Output the [x, y] coordinate of the center of the cell containing the given text.  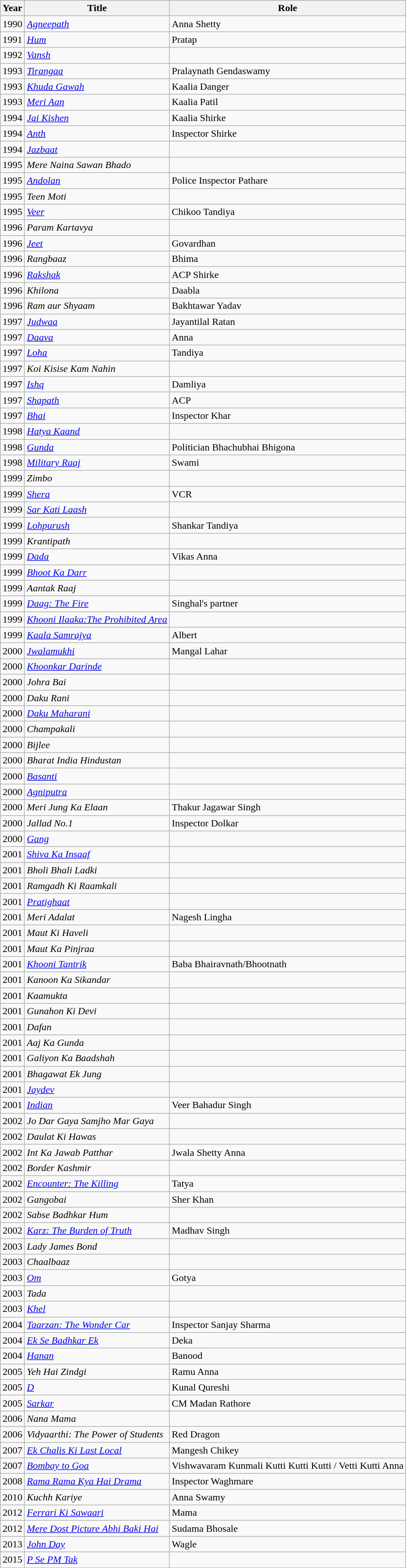
Yeh Hai Zindgi [97, 1372]
Gunda [97, 447]
Jallad No.1 [97, 823]
Swami [288, 463]
Jo Dar Gaya Samjho Mar Gaya [97, 1121]
Ek Chalis Ki Last Local [97, 1450]
Madhav Singh [288, 1231]
Maut Ka Pinjraa [97, 948]
Tatya [288, 1183]
Tirangaa [97, 71]
Kanoon Ka Sikandar [97, 980]
Lohpurush [97, 525]
Judwaa [97, 322]
Inspector Sanjay Sharma [288, 1325]
VCR [288, 494]
Year [12, 8]
Jazbaat [97, 149]
Kaalia Patil [288, 102]
Banood [288, 1356]
Role [288, 8]
Anth [97, 133]
Rakshak [97, 275]
1992 [12, 55]
Vishwavaram Kunmali Kutti Kutti Kutti / Vetti Kutti Anna [288, 1466]
ACP Shirke [288, 275]
Mangal Lahar [288, 651]
Maut Ki Haveli [97, 933]
Tada [97, 1293]
Veer [97, 212]
Krantipath [97, 541]
Daabla [288, 290]
Vikas Anna [288, 557]
Pratighaat [97, 901]
Aantak Raaj [97, 588]
Champakali [97, 729]
Tandiya [288, 353]
Kaalia Shirke [288, 118]
Nana Mama [97, 1419]
Nagesh Lingha [288, 917]
Bijlee [97, 745]
Galiyon Ka Baadshah [97, 1058]
Daulat Ki Hawas [97, 1136]
Bhai [97, 415]
Khoonkar Darinde [97, 666]
Pralaynath Gendaswamy [288, 71]
Daku Rani [97, 698]
Inspector Waghmare [288, 1482]
Bholi Bhali Ladki [97, 870]
CM Madan Rathore [288, 1403]
Ishq [97, 384]
Aaj Ka Gunda [97, 1043]
P Se PM Tak [97, 1560]
Vansh [97, 55]
Om [97, 1278]
Sudama Bhosale [288, 1528]
Shiva Ka Insaaf [97, 854]
Param Kartavya [97, 228]
Albert [288, 635]
Sher Khan [288, 1199]
Meri Jung Ka Elaan [97, 807]
Deka [288, 1340]
Singhal's partner [288, 604]
Military Raaj [97, 463]
Rama Rama Kya Hai Drama [97, 1482]
Jaydev [97, 1090]
Khooni Tantrik [97, 964]
Johra Bai [97, 682]
Damliya [288, 384]
John Day [97, 1544]
Inspector Khar [288, 415]
Teen Moti [97, 196]
Karz: The Burden of Truth [97, 1231]
Sar Kati Laash [97, 510]
Politician Bhachubhai Bhigona [288, 447]
Shera [97, 494]
Meri Aan [97, 102]
Sarkar [97, 1403]
Pratap [288, 40]
Agneepath [97, 24]
Encounter: The Killing [97, 1183]
Basanti [97, 776]
Kuchh Kariye [97, 1497]
Kaala Samrajya [97, 635]
Daag: The Fire [97, 604]
Bombay to Goa [97, 1466]
Bhoot Ka Darr [97, 572]
Title [97, 8]
Mere Dost Picture Abhi Baki Hai [97, 1528]
Loha [97, 353]
Hanan [97, 1356]
Bhima [288, 259]
Jayantilal Ratan [288, 322]
1991 [12, 40]
Ferrari Ki Sawaari [97, 1513]
Mangesh Chikey [288, 1450]
Ramu Anna [288, 1372]
2015 [12, 1560]
Agniputra [97, 792]
Indian [97, 1105]
2008 [12, 1482]
Khuda Gawah [97, 86]
D [97, 1387]
Rangbaaz [97, 259]
Vidyaarthi: The Power of Students [97, 1434]
Khel [97, 1309]
Wagle [288, 1544]
Khilona [97, 290]
Meri Adalat [97, 917]
Anna Swamy [288, 1497]
Taarzan: The Wonder Car [97, 1325]
Kaamukta [97, 996]
Kunal Qureshi [288, 1387]
Chaalbaaz [97, 1262]
Jeet [97, 243]
Hum [97, 40]
Red Dragon [288, 1434]
Thakur Jagawar Singh [288, 807]
Shankar Tandiya [288, 525]
Lady James Bond [97, 1246]
Ram aur Shyaam [97, 306]
Daava [97, 337]
Police Inspector Pathare [288, 180]
Bhagawat Ek Jung [97, 1074]
Khooni Ilaaka:The Prohibited Area [97, 619]
Koi Kisise Kam Nahin [97, 369]
Daku Maharani [97, 714]
Gang [97, 839]
Inspector Dolkar [288, 823]
Zimbo [97, 478]
ACP [288, 400]
1990 [12, 24]
Kaalia Danger [288, 86]
Andolan [97, 180]
Bakhtawar Yadav [288, 306]
Mere Naina Sawan Bhado [97, 165]
Sabse Badhkar Hum [97, 1215]
Hatya Kaand [97, 431]
Jwala Shetty Anna [288, 1152]
Gangobai [97, 1199]
Ramgadh Ki Raamkali [97, 886]
Govardhan [288, 243]
Inspector Shirke [288, 133]
Gunahon Ki Devi [97, 1011]
Jwalamukhi [97, 651]
Veer Bahadur Singh [288, 1105]
2010 [12, 1497]
Baba Bhairavnath/Bhootnath [288, 964]
Dada [97, 557]
Bharat India Hindustan [97, 761]
Anna Shetty [288, 24]
Chikoo Tandiya [288, 212]
Anna [288, 337]
Jai Kishen [97, 118]
Border Kashmir [97, 1168]
Dafan [97, 1027]
2013 [12, 1544]
Shapath [97, 400]
Mama [288, 1513]
Int Ka Jawab Patthar [97, 1152]
Gotya [288, 1278]
Ek Se Badhkar Ek [97, 1340]
